From the cell containing the given text, extract its center point as (X, Y) coordinate. 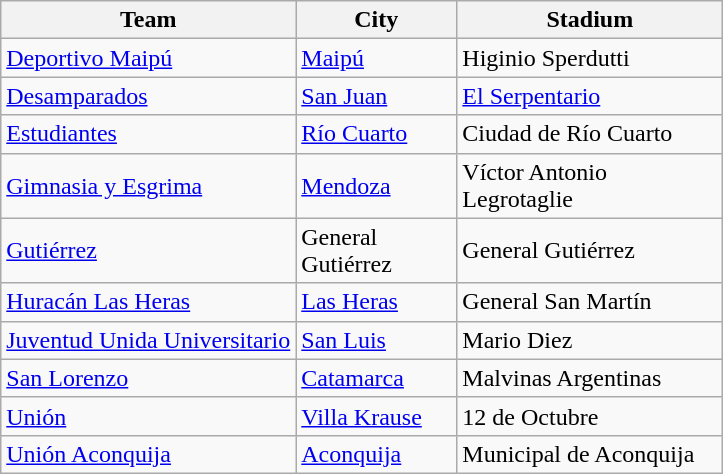
Gimnasia y Esgrima (148, 186)
Villa Krause (376, 416)
City (376, 20)
Río Cuarto (376, 134)
Unión (148, 416)
Maipú (376, 58)
Víctor Antonio Legrotaglie (590, 186)
San Juan (376, 96)
Municipal de Aconquija (590, 454)
Huracán Las Heras (148, 302)
San Lorenzo (148, 378)
Mario Diez (590, 340)
Higinio Sperdutti (590, 58)
Las Heras (376, 302)
Aconquija (376, 454)
Gutiérrez (148, 250)
Estudiantes (148, 134)
Desamparados (148, 96)
General San Martín (590, 302)
Catamarca (376, 378)
Unión Aconquija (148, 454)
El Serpentario (590, 96)
12 de Octubre (590, 416)
Ciudad de Río Cuarto (590, 134)
Deportivo Maipú (148, 58)
Stadium (590, 20)
Malvinas Argentinas (590, 378)
San Luis (376, 340)
Mendoza (376, 186)
Juventud Unida Universitario (148, 340)
Team (148, 20)
